Search for the cell housing the specified text and yield its (x, y) center coordinate. 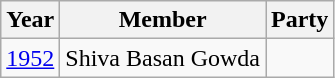
Party (300, 20)
1952 (30, 58)
Member (163, 20)
Year (30, 20)
Shiva Basan Gowda (163, 58)
